Provide the (x, y) coordinate of the cell's center where the given text is located.  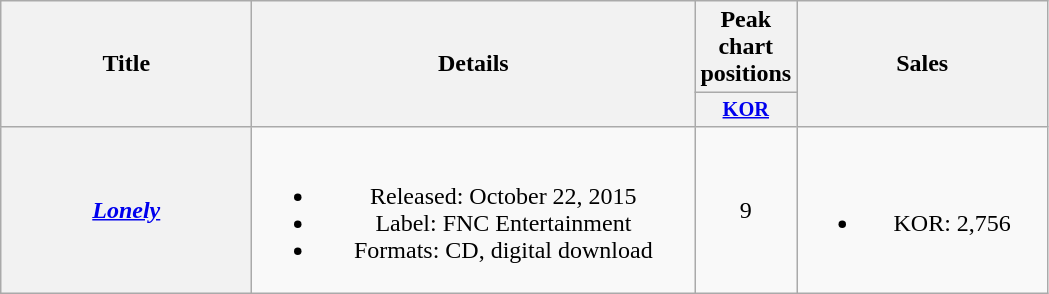
Released: October 22, 2015Label: FNC EntertainmentFormats: CD, digital download (474, 210)
Lonely (126, 210)
KOR: 2,756 (922, 210)
9 (746, 210)
Details (474, 64)
Sales (922, 64)
Title (126, 64)
Peak chart positions (746, 47)
KOR (746, 110)
